Find where the given text appears and provide that cell's center as [X, Y] coordinate. 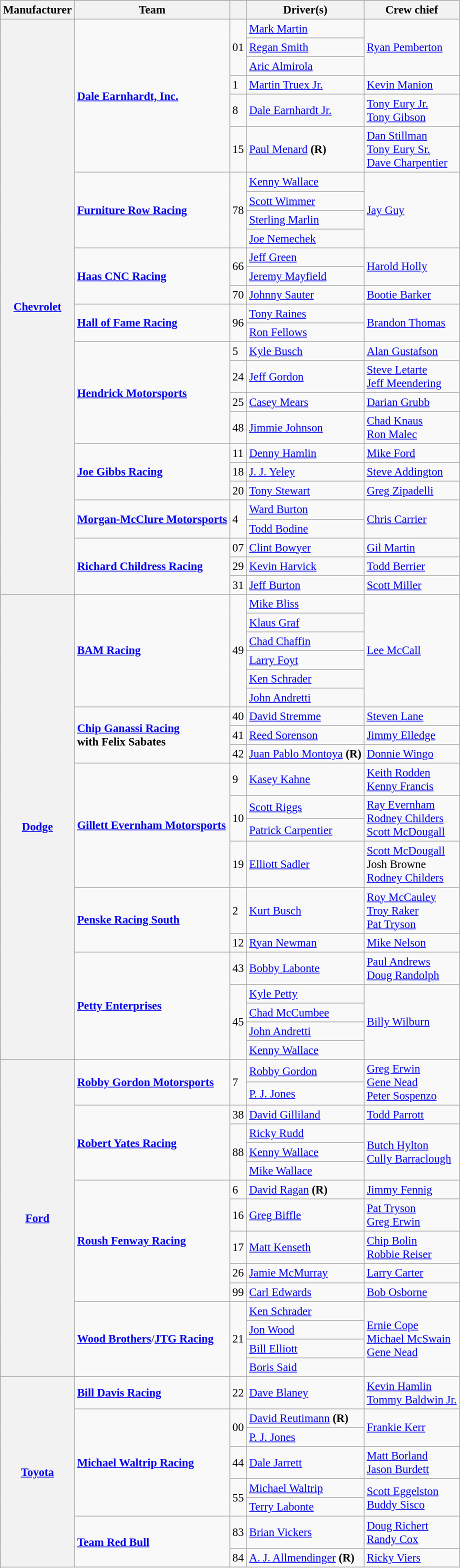
Mark Martin [305, 29]
5 [238, 351]
Larry Carter [412, 1273]
48 [238, 428]
David Gilliland [305, 1114]
Gil Martin [412, 547]
24 [238, 377]
Brandon Thomas [412, 323]
9 [238, 780]
Haas CNC Racing [152, 276]
Kevin Harvick [305, 566]
Kevin Manion [412, 85]
45 [238, 1021]
Dale Earnhardt, Inc. [152, 96]
Bootie Barker [412, 295]
Denny Hamlin [305, 453]
Roy McCauley Troy Raker Pat Tryson [412, 910]
Johnny Sauter [305, 295]
Pat Tryson Greg Erwin [412, 1215]
25 [238, 402]
Ryan Pemberton [412, 48]
Bill Elliott [305, 1348]
Dale Earnhardt Jr. [305, 111]
Ward Burton [305, 510]
07 [238, 547]
Petty Enterprises [152, 1006]
Boris Said [305, 1367]
Dan Stillman Tony Eury Sr. Dave Charpentier [412, 150]
40 [238, 716]
Manufacturer [37, 10]
Jimmie Johnson [305, 428]
BAM Racing [152, 651]
38 [238, 1114]
Tony Eury Jr. Tony Gibson [412, 111]
Ron Fellows [305, 332]
Jimmy Fennig [412, 1190]
99 [238, 1292]
Richard Childress Racing [152, 566]
Greg Erwin Gene Nead Peter Sospenzo [412, 1082]
Kevin Hamlin Tommy Baldwin Jr. [412, 1393]
Greg Biffle [305, 1215]
17 [238, 1248]
Gillett Evernham Motorsports [152, 825]
Ford [37, 1218]
Michael Waltrip Racing [152, 1463]
16 [238, 1215]
88 [238, 1152]
Ryan Newman [305, 942]
Wood Brothers/JTG Racing [152, 1339]
Hendrick Motorsports [152, 392]
Jamie McMurray [305, 1273]
Chad Chaffin [305, 641]
Ricky Viers [412, 1558]
Steven Lane [412, 716]
Ricky Rudd [305, 1133]
Paul Andrews Doug Randolph [412, 968]
84 [238, 1558]
96 [238, 323]
Paul Menard (R) [305, 150]
Joe Nemechek [305, 238]
Mike Nelson [412, 942]
Todd Berrier [412, 566]
Todd Bodine [305, 528]
43 [238, 968]
18 [238, 472]
Steve Letarte Jeff Meendering [412, 377]
31 [238, 585]
Keith Rodden Kenny Francis [412, 780]
Scott Eggelston Buddy Sisco [412, 1498]
Doug Richert Randy Cox [412, 1533]
Matt Borland Jason Burdett [412, 1463]
1 [238, 85]
David Stremme [305, 716]
Todd Parrott [412, 1114]
Greg Zipadelli [412, 491]
8 [238, 111]
11 [238, 453]
Kyle Busch [305, 351]
Terry Labonte [305, 1507]
Jay Guy [412, 210]
22 [238, 1393]
David Reutimann (R) [305, 1418]
Frankie Kerr [412, 1428]
Scott McDougall Josh Browne Rodney Childers [412, 864]
Chip Bolin Robbie Reiser [412, 1248]
7 [238, 1082]
Mike Ford [412, 453]
10 [238, 819]
Elliott Sadler [305, 864]
Toyota [37, 1472]
Robby Gordon [305, 1071]
Driver(s) [305, 10]
Scott Wimmer [305, 201]
Scott Miller [412, 585]
Chris Carrier [412, 519]
Billy Wilburn [412, 1021]
Joe Gibbs Racing [152, 472]
Tony Raines [305, 313]
Chevrolet [37, 307]
Klaus Graf [305, 622]
2 [238, 910]
Brian Vickers [305, 1533]
Chip Ganassi Racingwith Felix Sabates [152, 735]
44 [238, 1463]
Crew chief [412, 10]
Jeff Gordon [305, 377]
Bobby Labonte [305, 968]
83 [238, 1533]
70 [238, 295]
Dale Jarrett [305, 1463]
Casey Mears [305, 402]
Matt Kenseth [305, 1248]
Aric Almirola [305, 66]
Juan Pablo Montoya (R) [305, 754]
Michael Waltrip [305, 1488]
Kyle Petty [305, 993]
Lee McCall [412, 651]
Patrick Carpentier [305, 830]
Butch Hylton Cully Barraclough [412, 1152]
12 [238, 942]
Jeff Burton [305, 585]
29 [238, 566]
Harold Holly [412, 266]
Roush Fenway Racing [152, 1241]
Ray Evernham Rodney Childers Scott McDougall [412, 819]
Kasey Kahne [305, 780]
Martin Truex Jr. [305, 85]
Regan Smith [305, 47]
Jeff Green [305, 257]
Penske Racing South [152, 920]
Dave Blaney [305, 1393]
Steve Addington [412, 472]
4 [238, 519]
Jon Wood [305, 1329]
Kurt Busch [305, 910]
6 [238, 1190]
Team [152, 10]
Reed Sorenson [305, 735]
Dodge [37, 827]
Ernie Cope Michael McSwain Gene Nead [412, 1339]
Team Red Bull [152, 1542]
A. J. Allmendinger (R) [305, 1558]
19 [238, 864]
Alan Gustafson [412, 351]
78 [238, 210]
21 [238, 1339]
Bob Osborne [412, 1292]
41 [238, 735]
Jeremy Mayfield [305, 276]
Hall of Fame Racing [152, 323]
Chad Knaus Ron Malec [412, 428]
J. J. Yeley [305, 472]
Mike Wallace [305, 1171]
00 [238, 1428]
49 [238, 651]
Sterling Marlin [305, 219]
42 [238, 754]
20 [238, 491]
Chad McCumbee [305, 1012]
Clint Bowyer [305, 547]
Donnie Wingo [412, 754]
Furniture Row Racing [152, 210]
66 [238, 266]
Larry Foyt [305, 660]
David Ragan (R) [305, 1190]
55 [238, 1498]
Bill Davis Racing [152, 1393]
Robby Gordon Motorsports [152, 1082]
26 [238, 1273]
Robert Yates Racing [152, 1142]
15 [238, 150]
Mike Bliss [305, 604]
Tony Stewart [305, 491]
Darian Grubb [412, 402]
Carl Edwards [305, 1292]
Scott Riggs [305, 807]
Jimmy Elledge [412, 735]
Morgan-McClure Motorsports [152, 519]
01 [238, 48]
